Return the [X, Y] coordinate for the center point of the cell that contains the specified text.  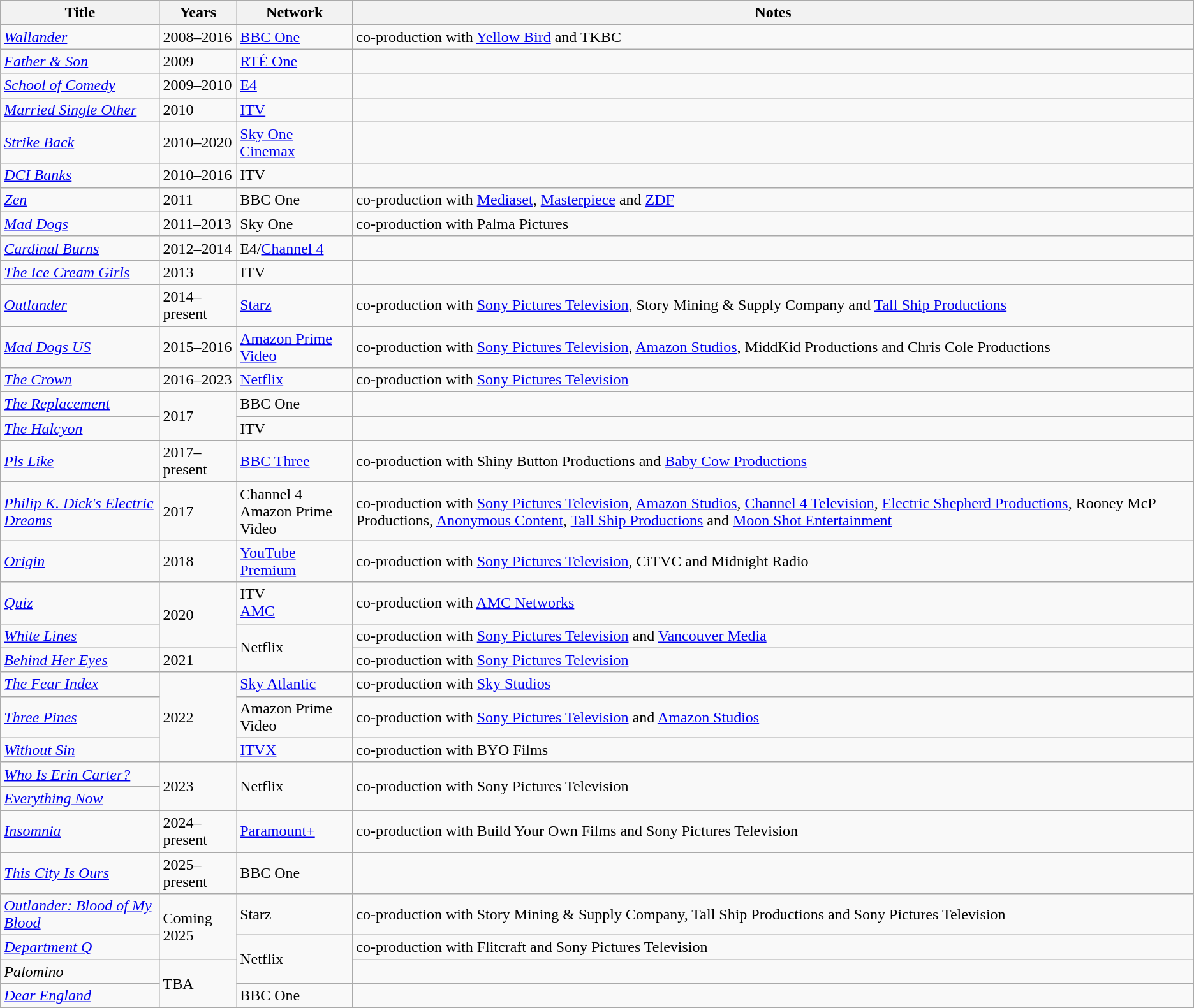
co-production with BYO Films [773, 750]
co-production with Sony Pictures Television, CiTVC and Midnight Radio [773, 561]
2012–2014 [198, 248]
Wallander [80, 37]
2020 [198, 615]
ITVAMC [295, 603]
2021 [198, 660]
co-production with Sony Pictures Television, Amazon Studios, MiddKid Productions and Chris Cole Productions [773, 347]
2017–present [198, 462]
Sky Atlantic [295, 684]
co-production with Shiny Button Productions and Baby Cow Productions [773, 462]
co-production with Sky Studios [773, 684]
Married Single Other [80, 110]
Insomnia [80, 831]
DCI Banks [80, 175]
2023 [198, 786]
co-production with Sony Pictures Television and Amazon Studios [773, 717]
E4/Channel 4 [295, 248]
Origin [80, 561]
2011–2013 [198, 224]
The Halcyon [80, 428]
Palomino [80, 972]
2011 [198, 200]
The Replacement [80, 404]
2015–2016 [198, 347]
The Ice Cream Girls [80, 272]
Quiz [80, 603]
2009–2010 [198, 85]
2025–present [198, 872]
Network [295, 13]
Outlander: Blood of My Blood [80, 914]
Paramount+ [295, 831]
co-production with Flitcraft and Sony Pictures Television [773, 947]
2022 [198, 717]
co-production with Sony Pictures Television and Vancouver Media [773, 636]
2013 [198, 272]
co-production with Yellow Bird and TKBC [773, 37]
Sky OneCinemax [295, 143]
The Fear Index [80, 684]
Coming 2025 [198, 927]
2014–present [198, 305]
Sky One [295, 224]
Department Q [80, 947]
White Lines [80, 636]
co-production with Palma Pictures [773, 224]
Zen [80, 200]
Years [198, 13]
BBC Three [295, 462]
School of Comedy [80, 85]
Pls Like [80, 462]
co-production with Build Your Own Films and Sony Pictures Television [773, 831]
RTÉ One [295, 61]
co-production with AMC Networks [773, 603]
Father & Son [80, 61]
co-production with Story Mining & Supply Company, Tall Ship Productions and Sony Pictures Television [773, 914]
2018 [198, 561]
2016–2023 [198, 380]
Cardinal Burns [80, 248]
The Crown [80, 380]
Channel 4Amazon Prime Video [295, 511]
ITVX [295, 750]
Outlander [80, 305]
co-production with Mediaset, Masterpiece and ZDF [773, 200]
Three Pines [80, 717]
2024–present [198, 831]
Philip K. Dick's Electric Dreams [80, 511]
Notes [773, 13]
Dear England [80, 996]
Who Is Erin Carter? [80, 774]
TBA [198, 984]
E4 [295, 85]
2008–2016 [198, 37]
YouTube Premium [295, 561]
Without Sin [80, 750]
Strike Back [80, 143]
co-production with Sony Pictures Television, Story Mining & Supply Company and Tall Ship Productions [773, 305]
Mad Dogs US [80, 347]
This City Is Ours [80, 872]
Mad Dogs [80, 224]
Title [80, 13]
2010–2016 [198, 175]
2010 [198, 110]
Behind Her Eyes [80, 660]
Everything Now [80, 798]
2010–2020 [198, 143]
2009 [198, 61]
